Determine the [x, y] coordinate at the center of the cell enclosing the given text.  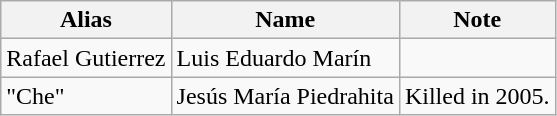
Alias [86, 20]
Name [285, 20]
Luis Eduardo Marín [285, 58]
Rafael Gutierrez [86, 58]
Killed in 2005. [477, 96]
"Che" [86, 96]
Jesús María Piedrahita [285, 96]
Note [477, 20]
